Return (x, y) of the center of cell containing provided text 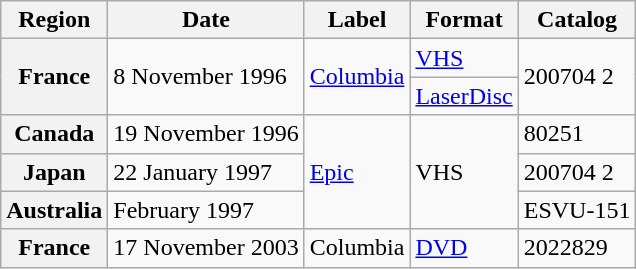
2022829 (577, 248)
19 November 1996 (206, 134)
Canada (54, 134)
LaserDisc (464, 96)
Format (464, 20)
February 1997 (206, 210)
80251 (577, 134)
8 November 1996 (206, 77)
Catalog (577, 20)
Australia (54, 210)
ESVU-151 (577, 210)
DVD (464, 248)
Region (54, 20)
Epic (357, 172)
Japan (54, 172)
Date (206, 20)
17 November 2003 (206, 248)
Label (357, 20)
22 January 1997 (206, 172)
